Pinpoint the cell where the given text exists, returning its (x, y) midpoint coordinate. 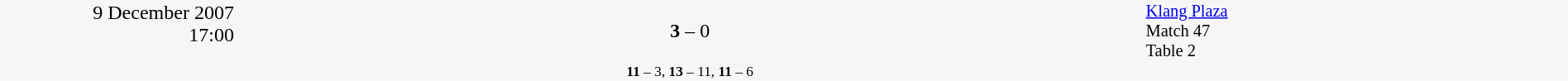
3 – 0 (690, 31)
9 December 200717:00 (117, 40)
Klang PlazaMatch 47Table 2 (1356, 31)
11 – 3, 13 – 11, 11 – 6 (690, 71)
